Capture the cell that displays the provided text and extract its (x, y) central coordinate. 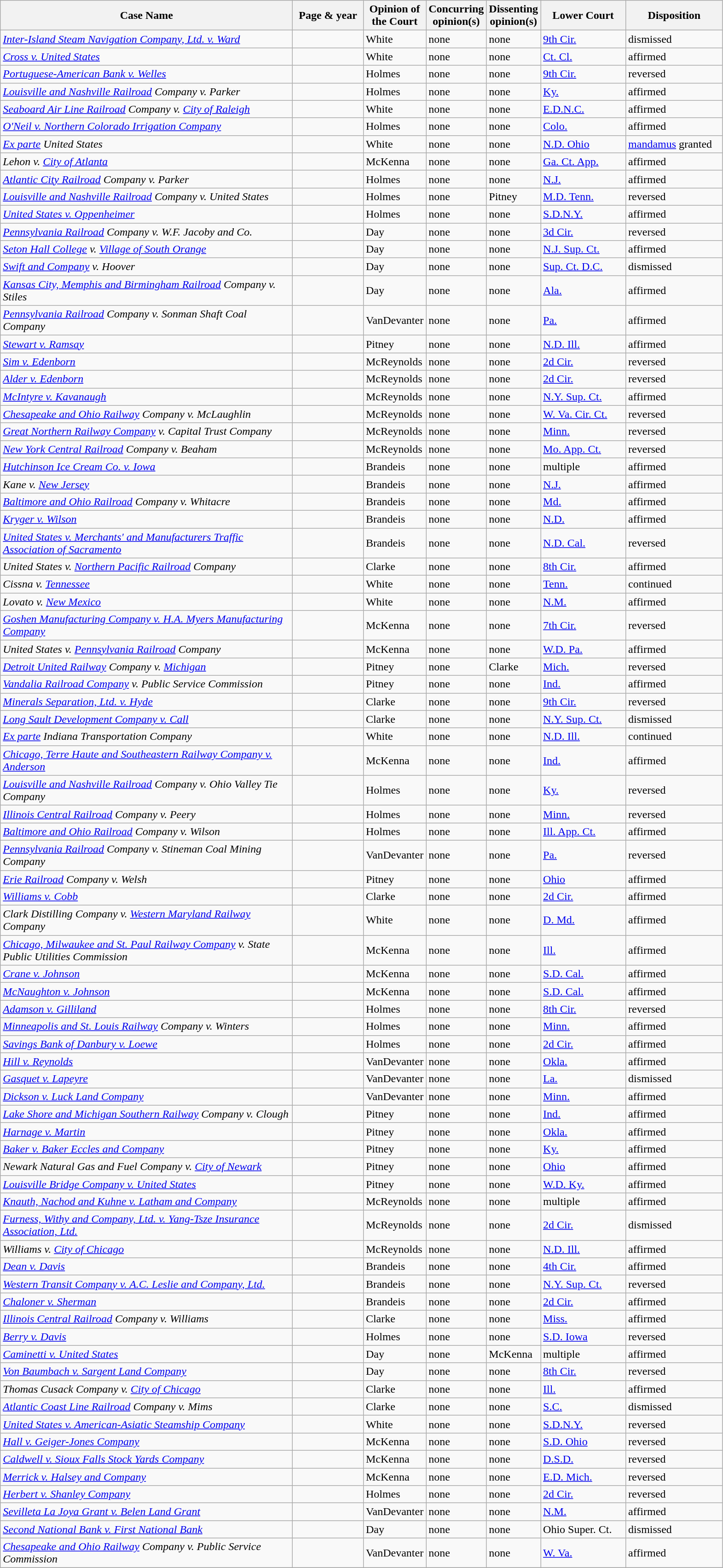
Louisville and Nashville Railroad Company v. Parker (146, 92)
Dickson v. Luck Land Company (146, 1096)
D. Md. (584, 920)
E.D.N.C. (584, 109)
Atlantic City Railroad Company v. Parker (146, 179)
Adamson v. Gilliland (146, 1009)
S.D. Ohio (584, 1441)
United States v. Merchants' and Manufacturers Traffic Association of Sacramento (146, 543)
Baltimore and Ohio Railroad Company v. Whitacre (146, 502)
4th Cir. (584, 1267)
McNaughton v. Johnson (146, 992)
United States v. Oppenheimer (146, 214)
7th Cir. (584, 626)
Seaboard Air Line Railroad Company v. City of Raleigh (146, 109)
Lake Shore and Michigan Southern Railway Company v. Clough (146, 1114)
Clark Distilling Company v. Western Maryland Railway Company (146, 920)
W. Va. Cir. Ct. (584, 414)
Thomas Cusack Company v. City of Chicago (146, 1389)
Baltimore and Ohio Railroad Company v. Wilson (146, 831)
Erie Railroad Company v. Welsh (146, 879)
New York Central Railroad Company v. Beaham (146, 449)
Kryger v. Wilson (146, 519)
S.C. (584, 1407)
Case Name (146, 16)
Berry v. Davis (146, 1337)
Harnage v. Martin (146, 1131)
Ct. Cl. (584, 57)
Newark Natural Gas and Fuel Company v. City of Newark (146, 1166)
Md. (584, 502)
E.D. Mich. (584, 1476)
Dissenting opinion(s) (514, 16)
Chesapeake and Ohio Railway Company v. Public Service Commission (146, 1553)
Ex parte United States (146, 144)
Crane v. Johnson (146, 974)
Colo. (584, 127)
Illinois Central Railroad Company v. Peery (146, 814)
Herbert v. Shanley Company (146, 1494)
3d Cir. (584, 231)
Swift and Company v. Hoover (146, 267)
Mo. App. Ct. (584, 449)
Lehon v. City of Atlanta (146, 161)
Cissna v. Tennessee (146, 584)
Hutchinson Ice Cream Co. v. Iowa (146, 467)
Atlantic Coast Line Railroad Company v. Mims (146, 1407)
Miss. (584, 1319)
Concurring opinion(s) (457, 16)
N.D. Cal. (584, 543)
W.D. Ky. (584, 1184)
Louisville and Nashville Railroad Company v. United States (146, 196)
W.D. Pa. (584, 649)
Lower Court (584, 16)
Chicago, Milwaukee and St. Paul Railway Company v. State Public Utilities Commission (146, 951)
W. Va. (584, 1553)
United States v. Pennsylvania Railroad Company (146, 649)
Second National Bank v. First National Bank (146, 1529)
Hill v. Reynolds (146, 1061)
Pennsylvania Railroad Company v. W.F. Jacoby and Co. (146, 231)
Disposition (675, 16)
Sevilleta La Joya Grant v. Belen Land Grant (146, 1512)
McIntyre v. Kavanaugh (146, 397)
Louisville and Nashville Railroad Company v. Ohio Valley Tie Company (146, 790)
mandamus granted (675, 144)
M.D. Tenn. (584, 196)
Chicago, Terre Haute and Southeastern Railway Company v. Anderson (146, 760)
Ex parte Indiana Transportation Company (146, 737)
Von Baumbach v. Sargent Land Company (146, 1372)
N.D. (584, 519)
Western Transit Company v. A.C. Leslie and Company, Ltd. (146, 1284)
Vandalia Railroad Company v. Public Service Commission (146, 684)
N.D. Ohio (584, 144)
Detroit United Railway Company v. Michigan (146, 667)
Chaloner v. Sherman (146, 1302)
Inter-Island Steam Navigation Company, Ltd. v. Ward (146, 39)
Alder v. Edenborn (146, 379)
Dean v. Davis (146, 1267)
Ill. App. Ct. (584, 831)
Knauth, Nachod and Kuhne v. Latham and Company (146, 1202)
Gasquet v. Lapeyre (146, 1079)
O'Neil v. Northern Colorado Irrigation Company (146, 127)
Ala. (584, 291)
S.D. Iowa (584, 1337)
Williams v. Cobb (146, 897)
Caldwell v. Sioux Falls Stock Yards Company (146, 1459)
Louisville Bridge Company v. United States (146, 1184)
Lovato v. New Mexico (146, 602)
La. (584, 1079)
Kansas City, Memphis and Birmingham Railroad Company v. Stiles (146, 291)
Sup. Ct. D.C. (584, 267)
Ga. Ct. App. (584, 161)
United States v. American-Asiatic Steamship Company (146, 1424)
Baker v. Baker Eccles and Company (146, 1149)
Ohio Super. Ct. (584, 1529)
Cross v. United States (146, 57)
Furness, Withy and Company, Ltd. v. Yang-Tsze Insurance Association, Ltd. (146, 1226)
Seton Hall College v. Village of South Orange (146, 249)
Portuguese-American Bank v. Welles (146, 74)
Williams v. City of Chicago (146, 1249)
Savings Bank of Danbury v. Loewe (146, 1044)
Caminetti v. United States (146, 1354)
Stewart v. Ramsay (146, 344)
Mich. (584, 667)
D.S.D. (584, 1459)
Tenn. (584, 584)
Pennsylvania Railroad Company v. Stineman Coal Mining Company (146, 855)
Page & year (328, 16)
United States v. Northern Pacific Railroad Company (146, 567)
Sim v. Edenborn (146, 362)
Opinion of the Court (394, 16)
Long Sault Development Company v. Call (146, 719)
Kane v. New Jersey (146, 484)
Great Northern Railway Company v. Capital Trust Company (146, 432)
Minneapolis and St. Louis Railway Company v. Winters (146, 1026)
Merrick v. Halsey and Company (146, 1476)
Hall v. Geiger-Jones Company (146, 1441)
Pennsylvania Railroad Company v. Sonman Shaft Coal Company (146, 320)
Goshen Manufacturing Company v. H.A. Myers Manufacturing Company (146, 626)
Minerals Separation, Ltd. v. Hyde (146, 702)
Illinois Central Railroad Company v. Williams (146, 1319)
N.J. Sup. Ct. (584, 249)
Chesapeake and Ohio Railway Company v. McLaughlin (146, 414)
